Return (X, Y) of the center of cell containing provided text 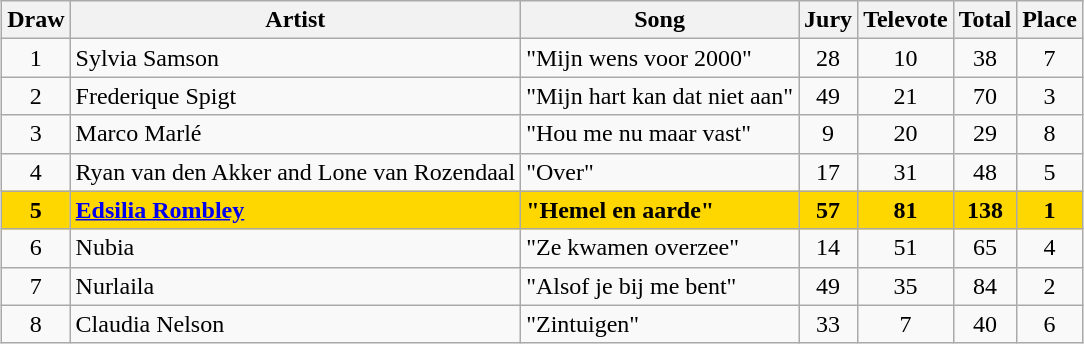
21 (906, 96)
35 (906, 286)
Sylvia Samson (296, 58)
"Ze kwamen overzee" (660, 248)
138 (985, 210)
"Mijn hart kan dat niet aan" (660, 96)
38 (985, 58)
10 (906, 58)
31 (906, 172)
Ryan van den Akker and Lone van Rozendaal (296, 172)
Artist (296, 20)
Claudia Nelson (296, 324)
57 (828, 210)
51 (906, 248)
29 (985, 134)
Marco Marlé (296, 134)
Nubia (296, 248)
Edsilia Rombley (296, 210)
Draw (36, 20)
"Over" (660, 172)
Song (660, 20)
40 (985, 324)
48 (985, 172)
Place (1050, 20)
Total (985, 20)
Frederique Spigt (296, 96)
"Alsof je bij me bent" (660, 286)
65 (985, 248)
"Mijn wens voor 2000" (660, 58)
81 (906, 210)
"Hemel en aarde" (660, 210)
14 (828, 248)
9 (828, 134)
Televote (906, 20)
Nurlaila (296, 286)
17 (828, 172)
28 (828, 58)
Jury (828, 20)
33 (828, 324)
"Hou me nu maar vast" (660, 134)
70 (985, 96)
84 (985, 286)
"Zintuigen" (660, 324)
20 (906, 134)
